Find where the given text appears and provide that cell's center as (x, y) coordinate. 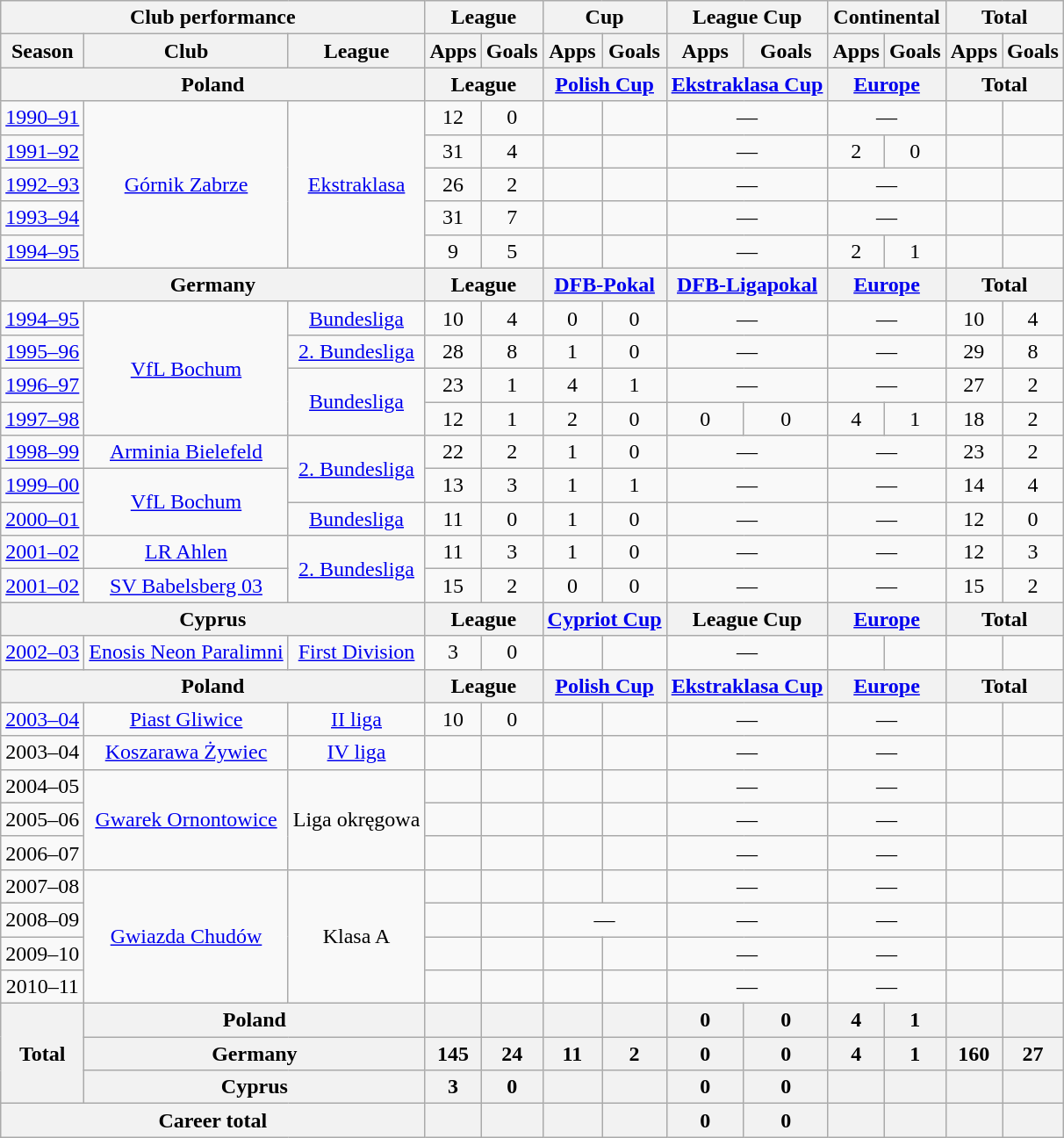
2000–01 (42, 519)
22 (453, 452)
Enosis Neon Paralimni (186, 652)
Season (42, 51)
LR Ahlen (186, 552)
1995–96 (42, 351)
160 (974, 1054)
26 (453, 184)
2002–03 (42, 652)
1992–93 (42, 184)
Piast Gliwice (186, 719)
1996–97 (42, 385)
2010–11 (42, 987)
Club performance (212, 18)
Koszarawa Żywiec (186, 753)
Górnik Zabrze (186, 184)
IV liga (356, 753)
Club (186, 51)
2008–09 (42, 919)
DFB-Pokal (604, 284)
2007–08 (42, 886)
II liga (356, 719)
Liga okręgowa (356, 819)
1999–00 (42, 486)
5 (512, 251)
SV Babelsberg 03 (186, 586)
Cup (604, 18)
2006–07 (42, 853)
24 (512, 1054)
1998–99 (42, 452)
13 (453, 486)
1997–98 (42, 419)
1991–92 (42, 151)
1990–91 (42, 118)
145 (453, 1054)
7 (512, 218)
Ekstraklasa (356, 184)
Continental (887, 18)
28 (453, 351)
First Division (356, 652)
Gwiazda Chudów (186, 936)
Gwarek Ornontowice (186, 819)
2004–05 (42, 786)
18 (974, 419)
29 (974, 351)
Arminia Bielefeld (186, 452)
Career total (212, 1120)
Klasa A (356, 936)
DFB-Ligapokal (747, 284)
2005–06 (42, 819)
2009–10 (42, 953)
14 (974, 486)
Cypriot Cup (604, 619)
1993–94 (42, 218)
9 (453, 251)
